Extract the (x, y) coordinate from the center of the cell holding the provided text.  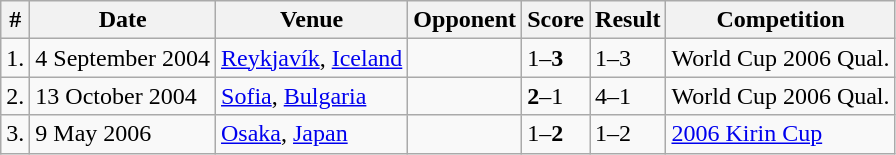
Result (628, 20)
3. (16, 134)
2006 Kirin Cup (780, 134)
9 May 2006 (123, 134)
13 October 2004 (123, 96)
Reykjavík, Iceland (312, 58)
Sofia, Bulgaria (312, 96)
4 September 2004 (123, 58)
2. (16, 96)
# (16, 20)
Date (123, 20)
2–1 (556, 96)
4–1 (628, 96)
Osaka, Japan (312, 134)
Score (556, 20)
Opponent (465, 20)
Competition (780, 20)
1. (16, 58)
Venue (312, 20)
